Determine the [X, Y] coordinate at the center of the cell enclosing the given text.  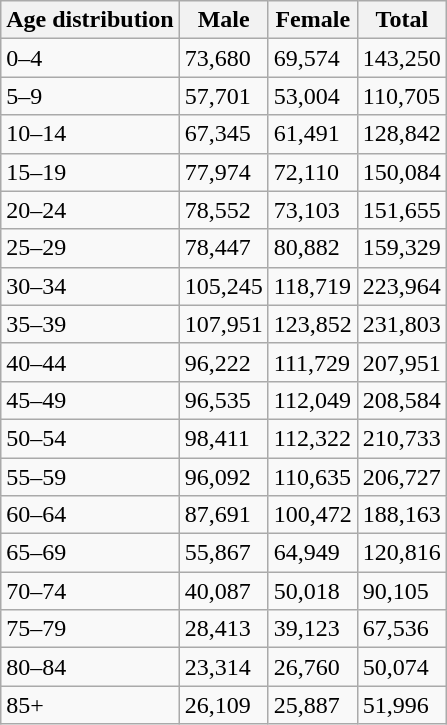
223,964 [402, 286]
73,103 [312, 210]
65–69 [90, 553]
5–9 [90, 96]
Female [312, 20]
143,250 [402, 58]
40–44 [90, 362]
100,472 [312, 515]
57,701 [224, 96]
25–29 [90, 248]
25,887 [312, 705]
69,574 [312, 58]
78,447 [224, 248]
50–54 [90, 438]
50,074 [402, 667]
90,105 [402, 591]
15–19 [90, 172]
96,222 [224, 362]
188,163 [402, 515]
67,345 [224, 134]
72,110 [312, 172]
35–39 [90, 324]
61,491 [312, 134]
128,842 [402, 134]
26,109 [224, 705]
26,760 [312, 667]
105,245 [224, 286]
53,004 [312, 96]
107,951 [224, 324]
210,733 [402, 438]
45–49 [90, 400]
80–84 [90, 667]
110,705 [402, 96]
231,803 [402, 324]
118,719 [312, 286]
20–24 [90, 210]
0–4 [90, 58]
150,084 [402, 172]
67,536 [402, 629]
28,413 [224, 629]
110,635 [312, 477]
64,949 [312, 553]
208,584 [402, 400]
51,996 [402, 705]
98,411 [224, 438]
50,018 [312, 591]
112,049 [312, 400]
87,691 [224, 515]
60–64 [90, 515]
123,852 [312, 324]
96,092 [224, 477]
40,087 [224, 591]
85+ [90, 705]
151,655 [402, 210]
159,329 [402, 248]
55,867 [224, 553]
Total [402, 20]
112,322 [312, 438]
55–59 [90, 477]
206,727 [402, 477]
Male [224, 20]
75–79 [90, 629]
207,951 [402, 362]
80,882 [312, 248]
77,974 [224, 172]
78,552 [224, 210]
10–14 [90, 134]
70–74 [90, 591]
111,729 [312, 362]
30–34 [90, 286]
Age distribution [90, 20]
39,123 [312, 629]
23,314 [224, 667]
120,816 [402, 553]
96,535 [224, 400]
73,680 [224, 58]
